Detect which cell encompasses the target text, then output its [X, Y] center coordinate. 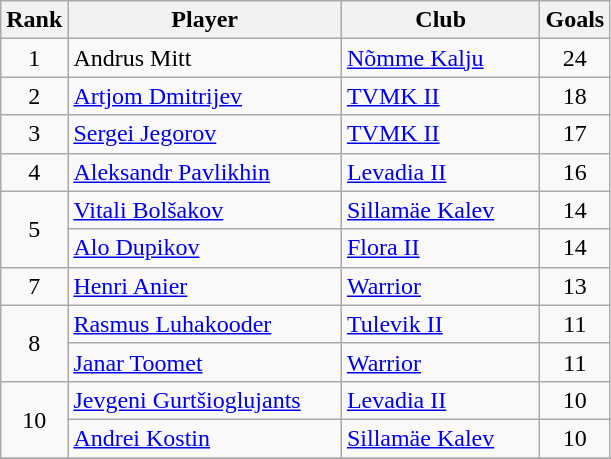
Rasmus Luhakooder [205, 324]
3 [34, 134]
Artjom Dmitrijev [205, 96]
Janar Toomet [205, 362]
8 [34, 343]
Rank [34, 20]
16 [575, 172]
Player [205, 20]
Club [440, 20]
Andrus Mitt [205, 58]
Tulevik II [440, 324]
13 [575, 286]
Sergei Jegorov [205, 134]
24 [575, 58]
Nõmme Kalju [440, 58]
7 [34, 286]
Aleksandr Pavlikhin [205, 172]
17 [575, 134]
18 [575, 96]
Alo Dupikov [205, 248]
5 [34, 229]
Flora II [440, 248]
Goals [575, 20]
Andrei Kostin [205, 438]
Henri Anier [205, 286]
Jevgeni Gurtšioglujants [205, 400]
1 [34, 58]
4 [34, 172]
Vitali Bolšakov [205, 210]
2 [34, 96]
